From the cell containing the given text, extract its center point as (x, y) coordinate. 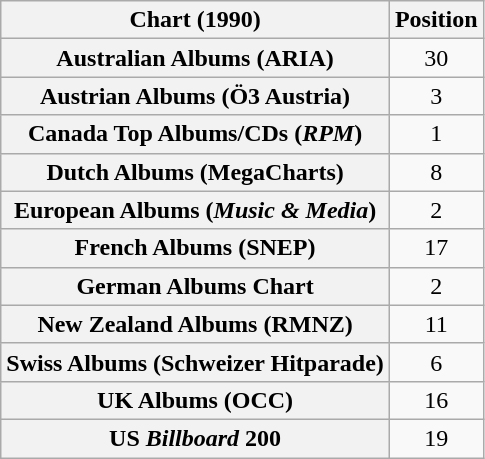
German Albums Chart (196, 286)
17 (436, 248)
French Albums (SNEP) (196, 248)
Canada Top Albums/CDs (RPM) (196, 134)
11 (436, 324)
16 (436, 400)
Swiss Albums (Schweizer Hitparade) (196, 362)
3 (436, 96)
European Albums (Music & Media) (196, 210)
Position (436, 20)
New Zealand Albums (RMNZ) (196, 324)
Austrian Albums (Ö3 Austria) (196, 96)
US Billboard 200 (196, 438)
30 (436, 58)
Australian Albums (ARIA) (196, 58)
19 (436, 438)
Chart (1990) (196, 20)
8 (436, 172)
UK Albums (OCC) (196, 400)
1 (436, 134)
Dutch Albums (MegaCharts) (196, 172)
6 (436, 362)
